Extract the [x, y] coordinate from the center of the cell holding the provided text.  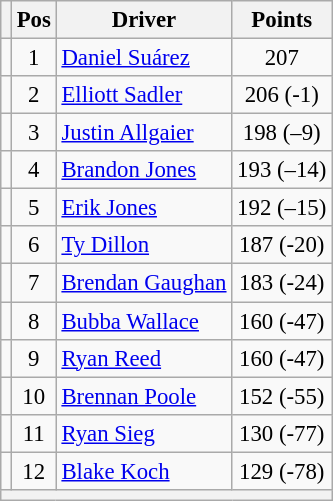
129 (-78) [282, 471]
Elliott Sadler [144, 95]
10 [34, 396]
Brendan Gaughan [144, 283]
Brennan Poole [144, 396]
6 [34, 245]
187 (-20) [282, 245]
Brandon Jones [144, 170]
193 (–14) [282, 170]
4 [34, 170]
206 (-1) [282, 95]
1 [34, 58]
Pos [34, 20]
Driver [144, 20]
Ryan Sieg [144, 433]
9 [34, 358]
Daniel Suárez [144, 58]
7 [34, 283]
Bubba Wallace [144, 321]
152 (-55) [282, 396]
130 (-77) [282, 433]
198 (–9) [282, 133]
Blake Koch [144, 471]
207 [282, 58]
Ty Dillon [144, 245]
Justin Allgaier [144, 133]
183 (-24) [282, 283]
11 [34, 433]
2 [34, 95]
3 [34, 133]
8 [34, 321]
Points [282, 20]
Erik Jones [144, 208]
12 [34, 471]
5 [34, 208]
Ryan Reed [144, 358]
192 (–15) [282, 208]
